Capture the cell that displays the provided text and extract its [X, Y] central coordinate. 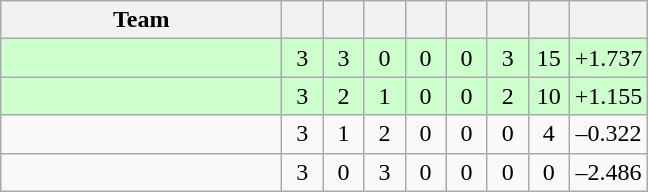
15 [548, 58]
+1.737 [608, 58]
–2.486 [608, 172]
+1.155 [608, 96]
10 [548, 96]
Team [142, 20]
4 [548, 134]
–0.322 [608, 134]
